Provide the (X, Y) coordinate of the cell's center where the given text is located.  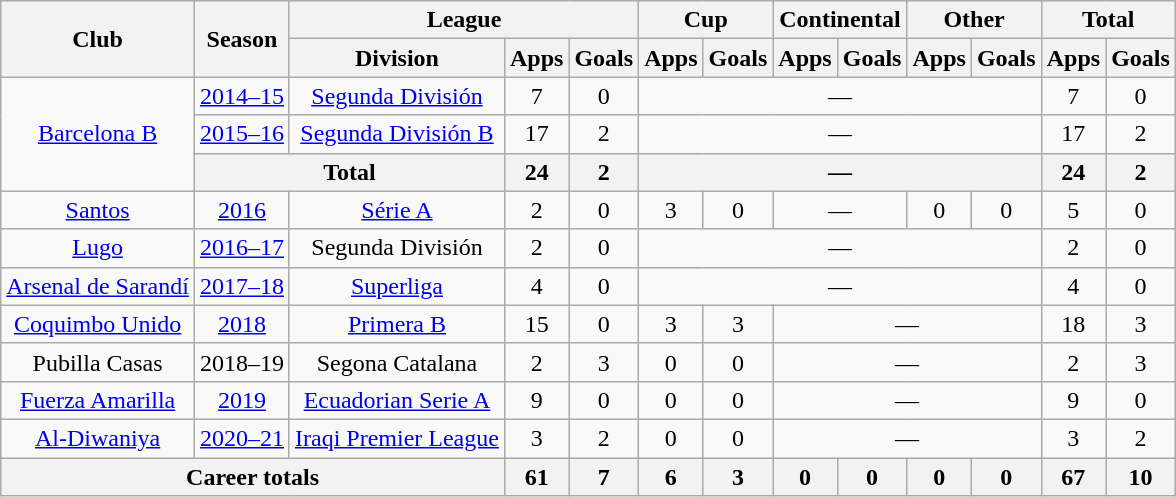
Iraqi Premier League (396, 438)
Superliga (396, 286)
Al-Diwaniya (98, 438)
Continental (840, 20)
Club (98, 39)
2018–19 (242, 362)
2014–15 (242, 96)
Segunda División B (396, 134)
League (464, 20)
67 (1073, 477)
Primera B (396, 324)
15 (536, 324)
10 (1141, 477)
Cup (706, 20)
Santos (98, 210)
2017–18 (242, 286)
Career totals (253, 477)
61 (536, 477)
Season (242, 39)
Other (974, 20)
2019 (242, 400)
Arsenal de Sarandí (98, 286)
Série A (396, 210)
Lugo (98, 248)
5 (1073, 210)
2018 (242, 324)
2016–17 (242, 248)
Ecuadorian Serie A (396, 400)
Fuerza Amarilla (98, 400)
2016 (242, 210)
2015–16 (242, 134)
Segona Catalana (396, 362)
6 (671, 477)
Pubilla Casas (98, 362)
Barcelona B (98, 134)
2020–21 (242, 438)
Division (396, 58)
18 (1073, 324)
Coquimbo Unido (98, 324)
